Extract the [X, Y] coordinate from the center of the cell holding the provided text.  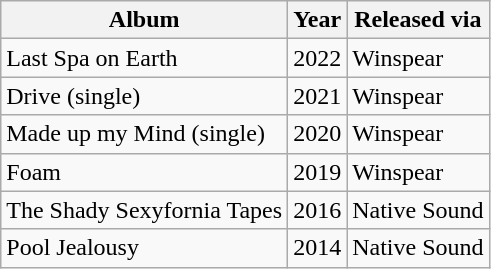
2020 [318, 134]
Made up my Mind (single) [144, 134]
Pool Jealousy [144, 248]
Foam [144, 172]
2019 [318, 172]
Last Spa on Earth [144, 58]
Album [144, 20]
2014 [318, 248]
2022 [318, 58]
Year [318, 20]
The Shady Sexyfornia Tapes [144, 210]
2021 [318, 96]
Released via [418, 20]
2016 [318, 210]
Drive (single) [144, 96]
